Return [X, Y] of the center of cell containing provided text 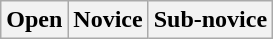
Open [34, 20]
Sub-novice [210, 20]
Novice [108, 20]
